Scan for the cell matching the given text and deliver its [x, y] coordinate at center. 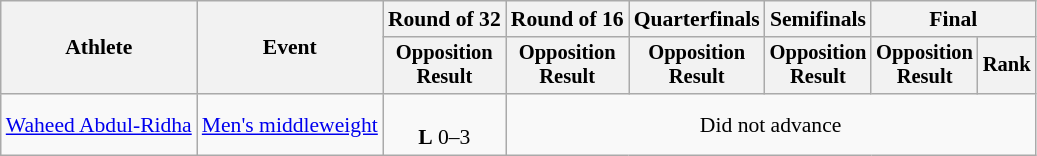
Round of 16 [568, 19]
Quarterfinals [697, 19]
Waheed Abdul-Ridha [99, 124]
Event [290, 48]
Athlete [99, 48]
Men's middleweight [290, 124]
Did not advance [771, 124]
Semifinals [818, 19]
Round of 32 [444, 19]
L 0–3 [444, 124]
Rank [1007, 66]
Final [953, 19]
